Pinpoint the cell where the given text exists, returning its (x, y) midpoint coordinate. 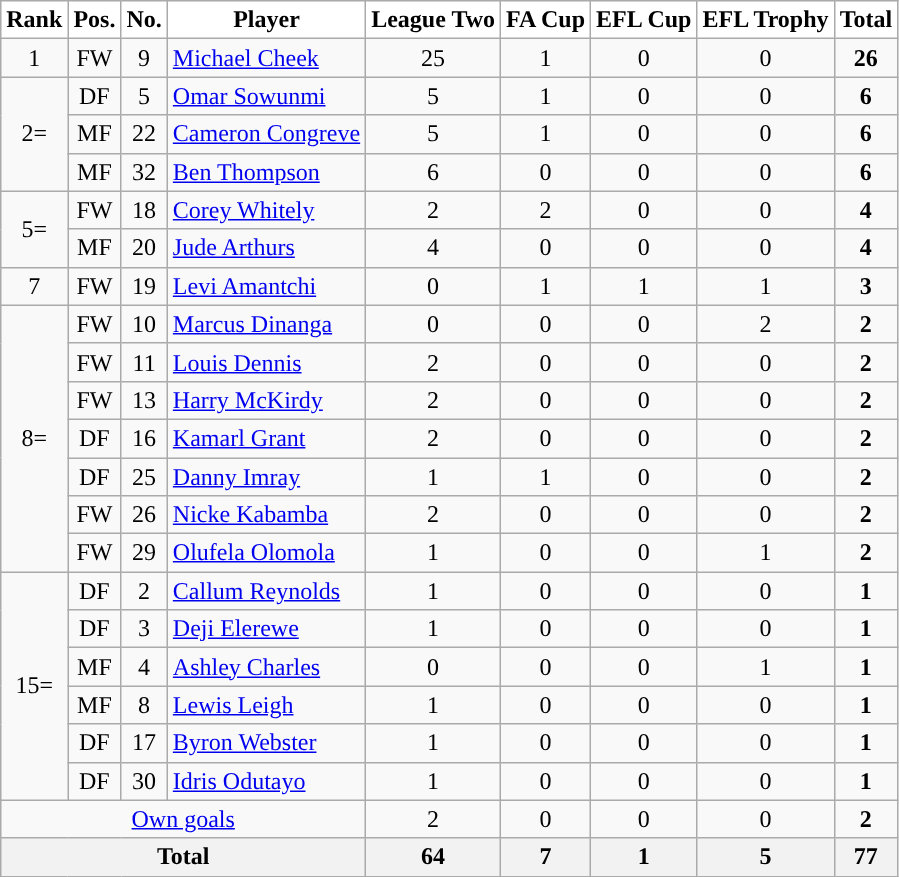
FA Cup (546, 20)
Danny Imray (266, 477)
Pos. (94, 20)
Lewis Leigh (266, 705)
19 (144, 286)
No. (144, 20)
15= (34, 686)
Corey Whitely (266, 210)
Callum Reynolds (266, 591)
Michael Cheek (266, 58)
Own goals (184, 819)
29 (144, 553)
32 (144, 172)
Harry McKirdy (266, 400)
Cameron Congreve (266, 134)
Player (266, 20)
Omar Sowunmi (266, 96)
League Two (434, 20)
Louis Dennis (266, 362)
Byron Webster (266, 743)
Rank (34, 20)
18 (144, 210)
10 (144, 324)
30 (144, 781)
5= (34, 229)
13 (144, 400)
11 (144, 362)
Nicke Kabamba (266, 515)
Ashley Charles (266, 667)
20 (144, 248)
8 (144, 705)
Idris Odutayo (266, 781)
EFL Trophy (766, 20)
8= (34, 438)
17 (144, 743)
EFL Cup (644, 20)
Deji Elerewe (266, 629)
Ben Thompson (266, 172)
Marcus Dinanga (266, 324)
16 (144, 438)
Kamarl Grant (266, 438)
Olufela Olomola (266, 553)
Levi Amantchi (266, 286)
Jude Arthurs (266, 248)
64 (434, 857)
77 (866, 857)
9 (144, 58)
22 (144, 134)
2= (34, 134)
